Return [X, Y] of the center of cell containing provided text 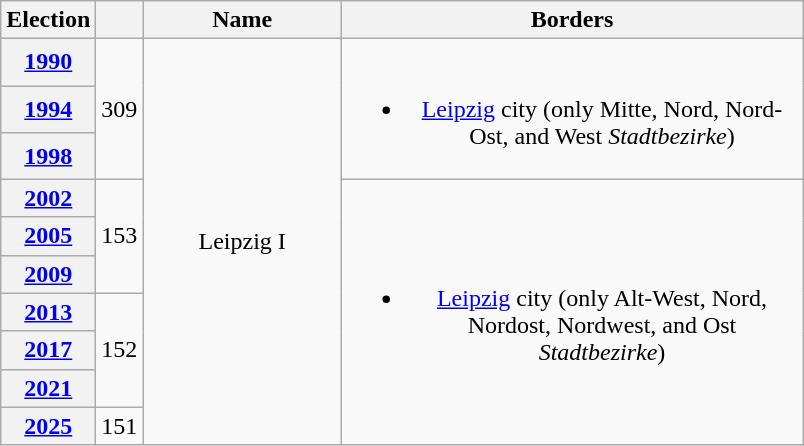
2005 [48, 236]
2025 [48, 426]
2002 [48, 198]
2009 [48, 274]
1998 [48, 156]
2021 [48, 388]
Borders [572, 20]
Leipzig city (only Mitte, Nord, Nord-Ost, and West Stadtbezirke) [572, 109]
151 [120, 426]
309 [120, 109]
2013 [48, 312]
Election [48, 20]
Leipzig I [242, 242]
152 [120, 350]
Leipzig city (only Alt-West, Nord, Nordost, Nordwest, and Ost Stadtbezirke) [572, 312]
1994 [48, 110]
2017 [48, 350]
Name [242, 20]
153 [120, 236]
1990 [48, 62]
